Return [X, Y] of the center of cell containing provided text 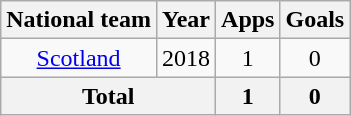
2018 [186, 58]
Scotland [79, 58]
Total [108, 96]
Year [186, 20]
National team [79, 20]
Goals [315, 20]
Apps [248, 20]
